Scan for the cell matching the given text and deliver its [X, Y] coordinate at center. 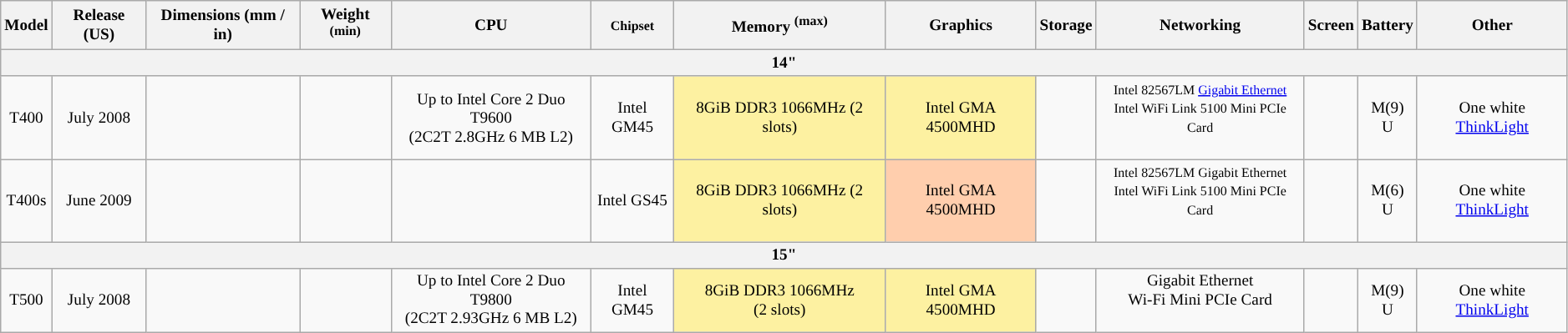
Up to Intel Core 2 Duo T9800(2C2T 2.93GHz 6 MB L2) [491, 300]
Gigabit EthernetWi-Fi Mini PCIe Card [1200, 300]
Dimensions (mm / in) [223, 25]
Memory (max) [779, 25]
Networking [1200, 25]
Model [27, 25]
Other [1492, 25]
Weight (min) [346, 25]
Battery [1387, 25]
T500 [27, 300]
Graphics [961, 25]
14" [784, 63]
Chipset [633, 25]
Screen [1331, 25]
Up to Intel Core 2 Duo T9600 (2C2T 2.8GHz 6 MB L2) [491, 117]
T400 [27, 117]
Release (US) [99, 25]
CPU [491, 25]
June 2009 [99, 200]
Storage [1066, 25]
M(6)U [1387, 200]
15" [784, 255]
T400s [27, 200]
Intel GS45 [633, 200]
